Output the [X, Y] coordinate of the center of the cell containing the given text.  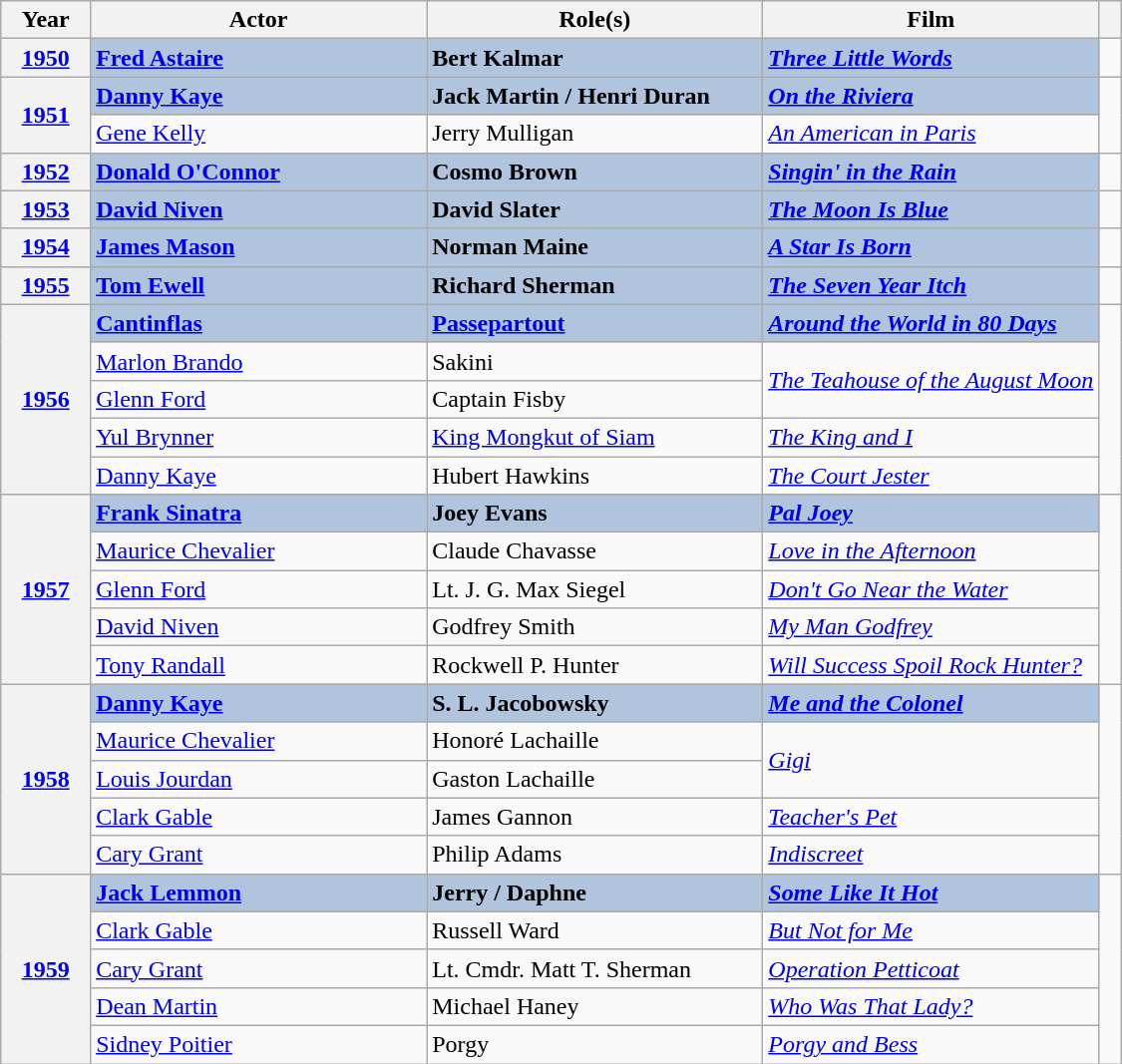
Operation Petticoat [932, 968]
Claude Chavasse [594, 551]
Who Was That Lady? [932, 1006]
Role(s) [594, 20]
Jack Lemmon [259, 892]
Norman Maine [594, 247]
Honoré Lachaille [594, 741]
Pal Joey [932, 514]
Fred Astaire [259, 58]
David Slater [594, 209]
Jack Martin / Henri Duran [594, 96]
Gene Kelly [259, 134]
James Mason [259, 247]
Teacher's Pet [932, 817]
But Not for Me [932, 930]
Film [932, 20]
Louis Jourdan [259, 779]
Singin' in the Rain [932, 172]
S. L. Jacobowsky [594, 703]
The King and I [932, 437]
The Moon Is Blue [932, 209]
James Gannon [594, 817]
A Star Is Born [932, 247]
My Man Godfrey [932, 627]
Joey Evans [594, 514]
Marlon Brando [259, 361]
1955 [46, 285]
Porgy and Bess [932, 1044]
Richard Sherman [594, 285]
The Court Jester [932, 476]
On the Riviera [932, 96]
Gigi [932, 760]
1953 [46, 209]
Michael Haney [594, 1006]
Frank Sinatra [259, 514]
Captain Fisby [594, 399]
Porgy [594, 1044]
Year [46, 20]
1958 [46, 779]
1957 [46, 589]
Lt. Cmdr. Matt T. Sherman [594, 968]
Philip Adams [594, 855]
Hubert Hawkins [594, 476]
Tom Ewell [259, 285]
Cosmo Brown [594, 172]
Indiscreet [932, 855]
1954 [46, 247]
Bert Kalmar [594, 58]
Sidney Poitier [259, 1044]
Gaston Lachaille [594, 779]
1950 [46, 58]
Jerry Mulligan [594, 134]
Russell Ward [594, 930]
An American in Paris [932, 134]
Actor [259, 20]
Rockwell P. Hunter [594, 665]
Around the World in 80 Days [932, 323]
The Seven Year Itch [932, 285]
Godfrey Smith [594, 627]
King Mongkut of Siam [594, 437]
1959 [46, 968]
1951 [46, 115]
Don't Go Near the Water [932, 589]
Some Like It Hot [932, 892]
Me and the Colonel [932, 703]
Three Little Words [932, 58]
Donald O'Connor [259, 172]
Cantinflas [259, 323]
Dean Martin [259, 1006]
1952 [46, 172]
1956 [46, 399]
Sakini [594, 361]
The Teahouse of the August Moon [932, 380]
Tony Randall [259, 665]
Love in the Afternoon [932, 551]
Lt. J. G. Max Siegel [594, 589]
Jerry / Daphne [594, 892]
Yul Brynner [259, 437]
Passepartout [594, 323]
Will Success Spoil Rock Hunter? [932, 665]
